Scan for the cell matching the given text and deliver its (X, Y) coordinate at center. 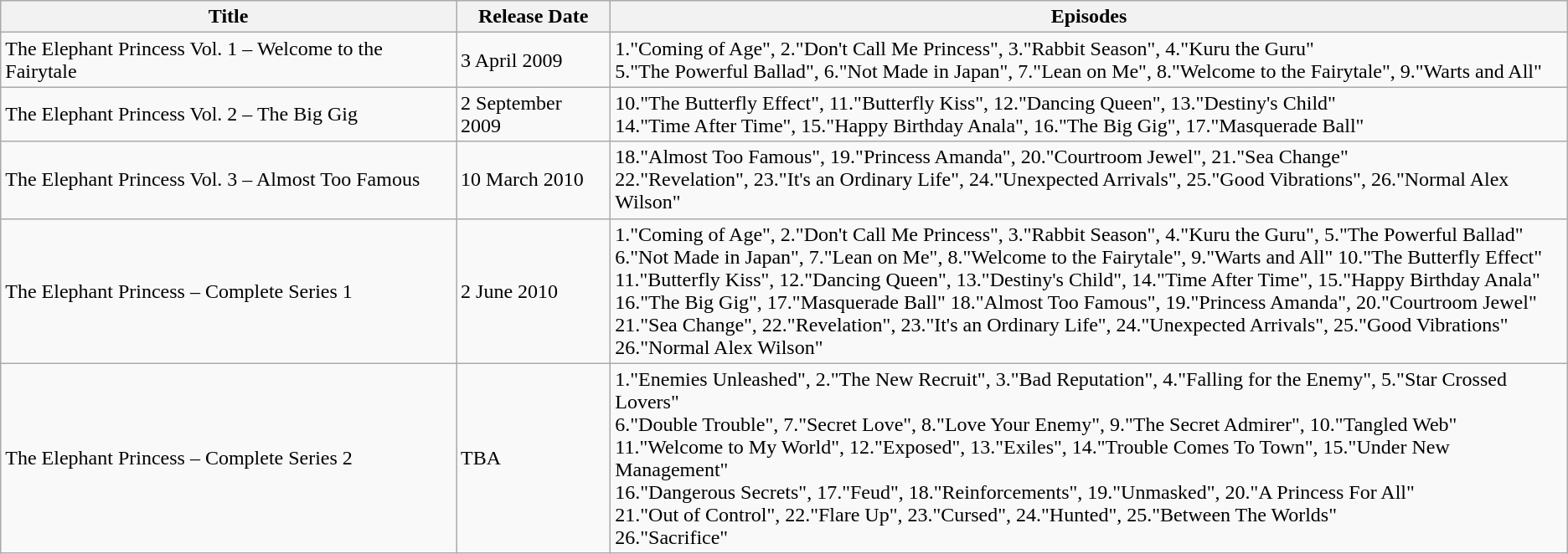
The Elephant Princess – Complete Series 2 (229, 459)
Release Date (534, 17)
The Elephant Princess – Complete Series 1 (229, 291)
2 September 2009 (534, 114)
The Elephant Princess Vol. 2 – The Big Gig (229, 114)
10 March 2010 (534, 180)
TBA (534, 459)
The Elephant Princess Vol. 1 – Welcome to the Fairytale (229, 60)
The Elephant Princess Vol. 3 – Almost Too Famous (229, 180)
2 June 2010 (534, 291)
Title (229, 17)
Episodes (1089, 17)
3 April 2009 (534, 60)
